Extract the (X, Y) coordinate from the center of the cell holding the provided text.  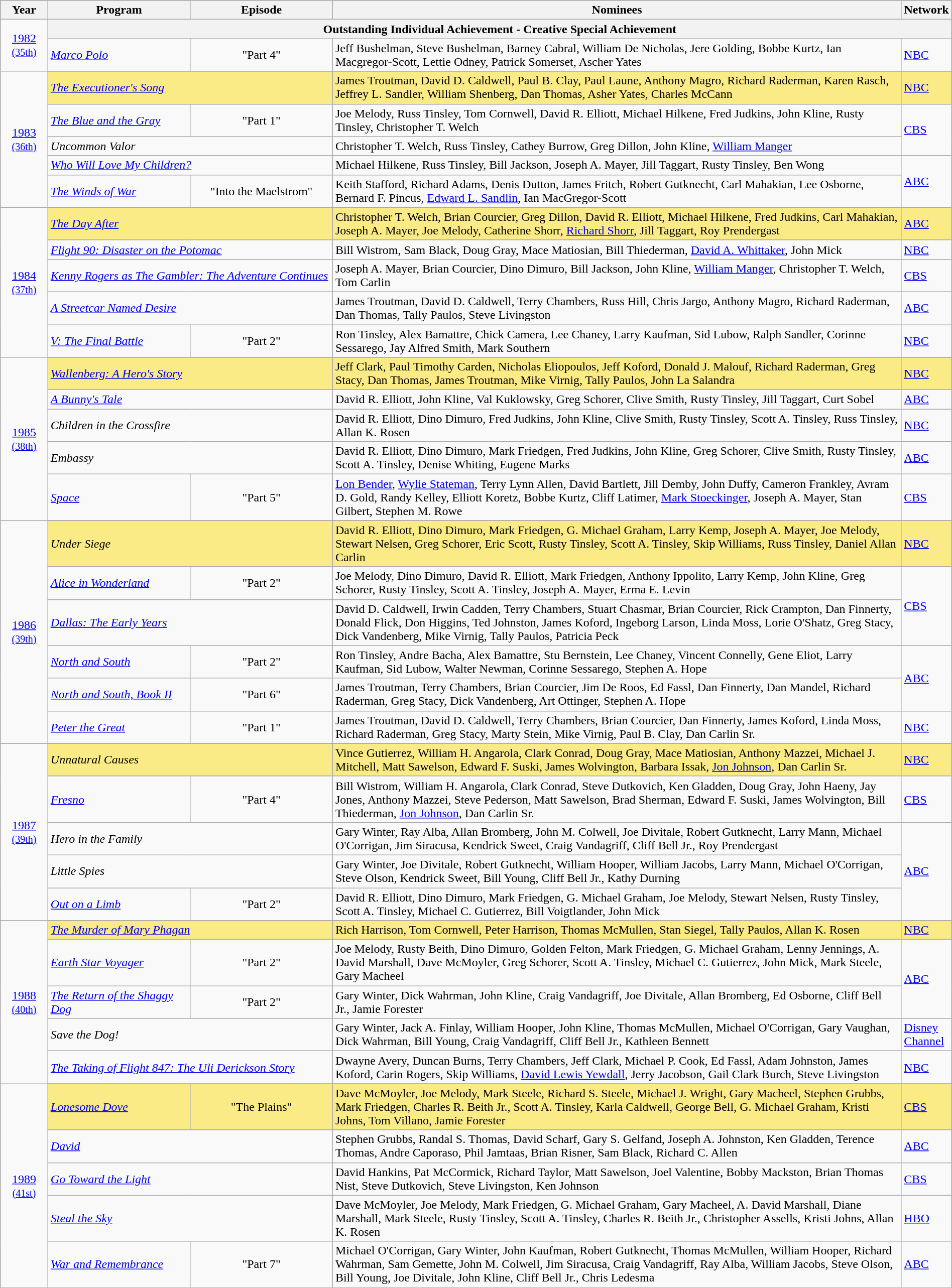
Out on a Limb (119, 904)
Flight 90: Disaster on the Potomac (190, 249)
Peter the Great (119, 727)
Embassy (190, 458)
Space (119, 497)
Dallas: The Early Years (190, 622)
"Part 6" (261, 695)
Lonesome Dove (119, 1107)
A Bunny's Tale (190, 400)
Little Spies (190, 871)
Bill Wistrom, Sam Black, Doug Gray, Mace Matiosian, Bill Thiederman, David A. Whittaker, John Mick (617, 249)
Fresno (119, 799)
The Executioner's Song (190, 87)
Wallenberg: A Hero's Story (190, 373)
HBO (926, 1218)
David R. Elliott, John Kline, Val Kuklowsky, Greg Schorer, Clive Smith, Rusty Tinsley, Jill Taggart, Curt Sobel (617, 400)
1984(37th) (24, 282)
Year (24, 10)
V: The Final Battle (119, 340)
1983(36th) (24, 140)
Christopher T. Welch, Russ Tinsley, Cathey Burrow, Greg Dillon, John Kline, William Manger (617, 146)
Hero in the Family (190, 838)
Outstanding Individual Achievement - Creative Special Achievement (500, 29)
Unnatural Causes (190, 760)
Uncommon Valor (190, 146)
Earth Star Voyager (119, 963)
Joseph A. Mayer, Brian Courcier, Dino Dimuro, Bill Jackson, John Kline, William Manger, Christopher T. Welch, Tom Carlin (617, 275)
1989(41st) (24, 1186)
Save the Dog! (190, 1035)
1988(40th) (24, 1002)
Go Toward the Light (190, 1179)
Disney Channel (926, 1035)
The Return of the Shaggy Dog (119, 1002)
Under Siege (190, 544)
1986(39th) (24, 632)
Marco Polo (119, 55)
Michael Hilkene, Russ Tinsley, Bill Jackson, Joseph A. Mayer, Jill Taggart, Rusty Tinsley, Ben Wong (617, 165)
The Day After (190, 224)
1982(35th) (24, 45)
Joe Melody, Russ Tinsley, Tom Cornwell, David R. Elliott, Michael Hilkene, Fred Judkins, John Kline, Rusty Tinsley, Christopher T. Welch (617, 120)
Network (926, 10)
The Murder of Mary Phagan (190, 930)
Ron Tinsley, Alex Bamattre, Chick Camera, Lee Chaney, Larry Kaufman, Sid Lubow, Ralph Sandler, Corinne Sessarego, Jay Alfred Smith, Mark Southern (617, 340)
"Part 5" (261, 497)
Gary Winter, Dick Wahrman, John Kline, Craig Vandagriff, Joe Divitale, Allan Bromberg, Ed Osborne, Cliff Bell Jr., Jamie Forester (617, 1002)
1985(38th) (24, 439)
Steal the Sky (190, 1218)
The Blue and the Gray (119, 120)
Children in the Crossfire (190, 426)
"Into the Maelstrom" (261, 191)
Program (119, 10)
The Winds of War (119, 191)
War and Remembrance (119, 1264)
David (190, 1146)
Kenny Rogers as The Gambler: The Adventure Continues (190, 275)
David R. Elliott, Dino Dimuro, Fred Judkins, John Kline, Clive Smith, Rusty Tinsley, Scott A. Tinsley, Russ Tinsley, Allan K. Rosen (617, 426)
"Part 7" (261, 1264)
The Taking of Flight 847: The Uli Derickson Story (190, 1067)
A Streetcar Named Desire (190, 308)
Who Will Love My Children? (190, 165)
1987(39th) (24, 832)
North and South, Book II (119, 695)
Episode (261, 10)
North and South (119, 662)
Rich Harrison, Tom Cornwell, Peter Harrison, Thomas McMullen, Stan Siegel, Tally Paulos, Allan K. Rosen (617, 930)
Alice in Wonderland (119, 583)
"The Plains" (261, 1107)
Nominees (617, 10)
